From the cell containing the given text, extract its center point as [x, y] coordinate. 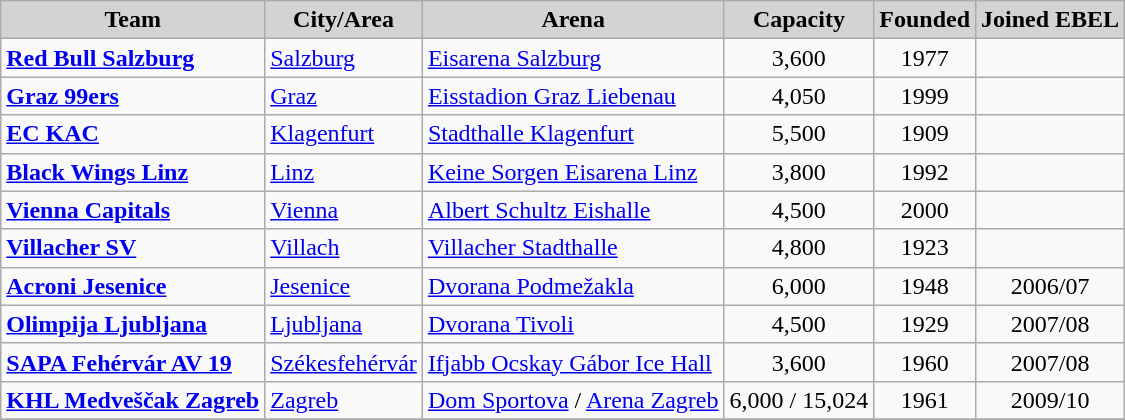
Eisstadion Graz Liebenau [573, 96]
4,050 [799, 96]
Villacher Stadthalle [573, 248]
Albert Schultz Eishalle [573, 210]
Graz [344, 96]
Team [133, 20]
5,500 [799, 134]
Zagreb [344, 400]
1923 [925, 248]
Graz 99ers [133, 96]
Ljubljana [344, 324]
3,800 [799, 172]
1961 [925, 400]
Capacity [799, 20]
2006/07 [1050, 286]
Székesfehérvár [344, 362]
Arena [573, 20]
Stadthalle Klagenfurt [573, 134]
Vienna Capitals [133, 210]
EC KAC [133, 134]
Black Wings Linz [133, 172]
1929 [925, 324]
Klagenfurt [344, 134]
Joined EBEL [1050, 20]
Linz [344, 172]
1999 [925, 96]
SAPA Fehérvár AV 19 [133, 362]
2009/10 [1050, 400]
City/Area [344, 20]
KHL Medveščak Zagreb [133, 400]
Acroni Jesenice [133, 286]
Villacher SV [133, 248]
Ifjabb Ocskay Gábor Ice Hall [573, 362]
1960 [925, 362]
Villach [344, 248]
Dvorana Tivoli [573, 324]
1992 [925, 172]
Vienna [344, 210]
Keine Sorgen Eisarena Linz [573, 172]
Dom Sportova / Arena Zagreb [573, 400]
Olimpija Ljubljana [133, 324]
Founded [925, 20]
6,000 [799, 286]
6,000 / 15,024 [799, 400]
1948 [925, 286]
2000 [925, 210]
Salzburg [344, 58]
Eisarena Salzburg [573, 58]
Red Bull Salzburg [133, 58]
4,800 [799, 248]
Dvorana Podmežakla [573, 286]
1909 [925, 134]
Jesenice [344, 286]
1977 [925, 58]
